From the cell containing the given text, extract its center point as (x, y) coordinate. 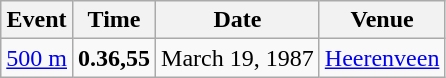
March 19, 1987 (238, 58)
Date (238, 20)
500 m (37, 58)
Event (37, 20)
Venue (382, 20)
Heerenveen (382, 58)
Time (114, 20)
0.36,55 (114, 58)
